Output the (X, Y) coordinate of the center of the cell containing the given text.  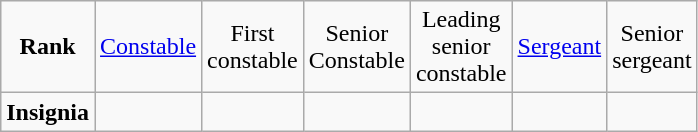
Sergeant (560, 47)
Constable (148, 47)
Insignia (48, 112)
Seniorsergeant (652, 47)
Senior Constable (356, 47)
First constable (253, 47)
Leading senior constable (461, 47)
Rank (48, 47)
